Scan for the cell matching the given text and deliver its [X, Y] coordinate at center. 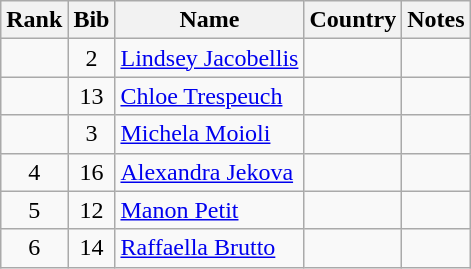
Name [210, 20]
3 [92, 134]
Notes [436, 20]
Raffaella Brutto [210, 248]
Michela Moioli [210, 134]
6 [34, 248]
16 [92, 172]
Chloe Trespeuch [210, 96]
Bib [92, 20]
Manon Petit [210, 210]
Country [353, 20]
2 [92, 58]
Lindsey Jacobellis [210, 58]
Alexandra Jekova [210, 172]
Rank [34, 20]
13 [92, 96]
4 [34, 172]
14 [92, 248]
12 [92, 210]
5 [34, 210]
